Find where the given text appears and provide that cell's center as (x, y) coordinate. 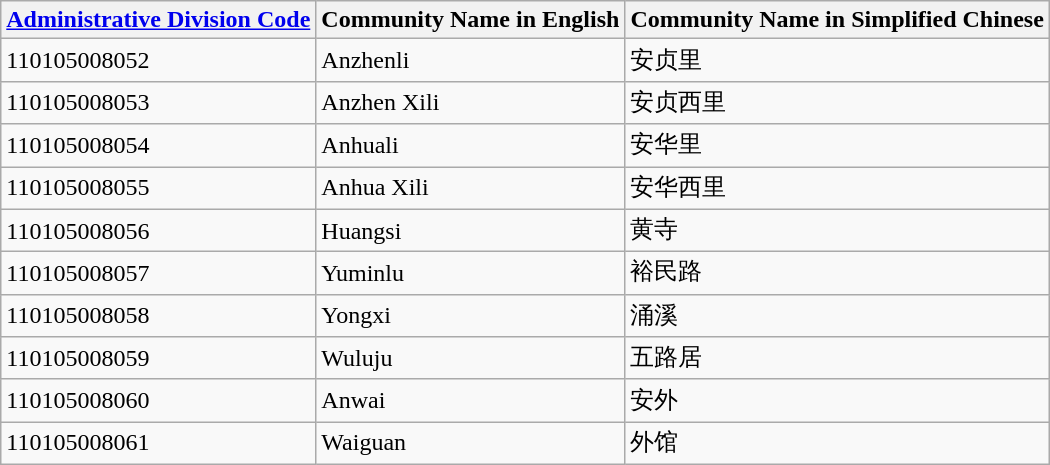
Community Name in Simplified Chinese (837, 20)
Yongxi (470, 316)
黄寺 (837, 230)
外馆 (837, 444)
110105008058 (158, 316)
Wuluju (470, 358)
五路居 (837, 358)
110105008052 (158, 60)
110105008053 (158, 102)
安华西里 (837, 188)
Community Name in English (470, 20)
110105008056 (158, 230)
110105008060 (158, 400)
安外 (837, 400)
Waiguan (470, 444)
110105008055 (158, 188)
Anhuali (470, 146)
Anhua Xili (470, 188)
Anwai (470, 400)
涌溪 (837, 316)
110105008054 (158, 146)
安华里 (837, 146)
Anzhenli (470, 60)
裕民路 (837, 274)
110105008057 (158, 274)
Yuminlu (470, 274)
110105008059 (158, 358)
安贞里 (837, 60)
Huangsi (470, 230)
110105008061 (158, 444)
安贞西里 (837, 102)
Administrative Division Code (158, 20)
Anzhen Xili (470, 102)
